Find where the given text appears and provide that cell's center as (X, Y) coordinate. 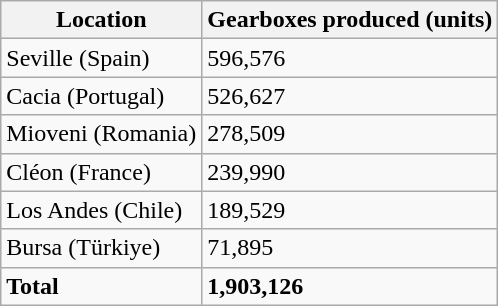
Cacia (Portugal) (102, 96)
Seville (Spain) (102, 58)
1,903,126 (350, 286)
Location (102, 20)
Mioveni (Romania) (102, 134)
189,529 (350, 210)
526,627 (350, 96)
Gearboxes produced (units) (350, 20)
596,576 (350, 58)
Bursa (Türkiye) (102, 248)
278,509 (350, 134)
239,990 (350, 172)
Cléon (France) (102, 172)
Los Andes (Chile) (102, 210)
Total (102, 286)
71,895 (350, 248)
